Search for the cell housing the specified text and yield its [X, Y] center coordinate. 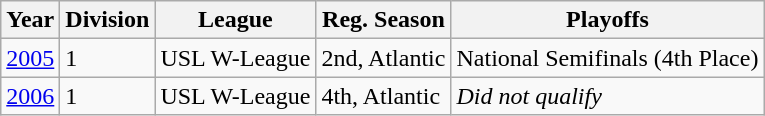
2006 [30, 96]
League [236, 20]
Year [30, 20]
4th, Atlantic [384, 96]
Did not qualify [608, 96]
Division [108, 20]
Playoffs [608, 20]
2nd, Atlantic [384, 58]
2005 [30, 58]
Reg. Season [384, 20]
National Semifinals (4th Place) [608, 58]
